From the cell containing the given text, extract its center point as [X, Y] coordinate. 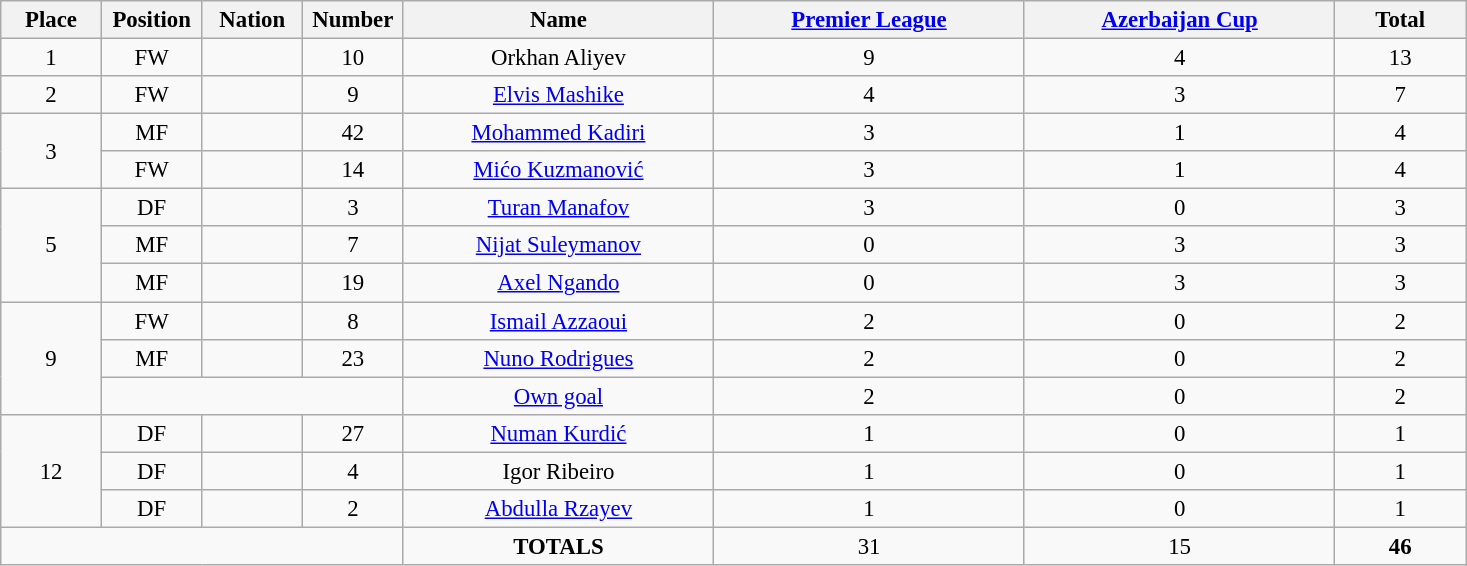
Position [152, 20]
Total [1400, 20]
19 [354, 283]
Igor Ribeiro [558, 471]
Elvis Mashike [558, 95]
13 [1400, 58]
Turan Manafov [558, 208]
15 [1180, 546]
Nijat Suleymanov [558, 245]
Numan Kurdić [558, 433]
23 [354, 358]
42 [354, 133]
Ismail Azzaoui [558, 321]
Azerbaijan Cup [1180, 20]
8 [354, 321]
10 [354, 58]
31 [870, 546]
14 [354, 170]
Place [52, 20]
Number [354, 20]
Axel Ngando [558, 283]
Nuno Rodrigues [558, 358]
Own goal [558, 396]
Name [558, 20]
Mićo Kuzmanović [558, 170]
TOTALS [558, 546]
27 [354, 433]
Nation [252, 20]
Abdulla Rzayev [558, 509]
Mohammed Kadiri [558, 133]
Premier League [870, 20]
46 [1400, 546]
5 [52, 246]
12 [52, 470]
Orkhan Aliyev [558, 58]
